Determine the [x, y] coordinate at the center of the cell enclosing the given text.  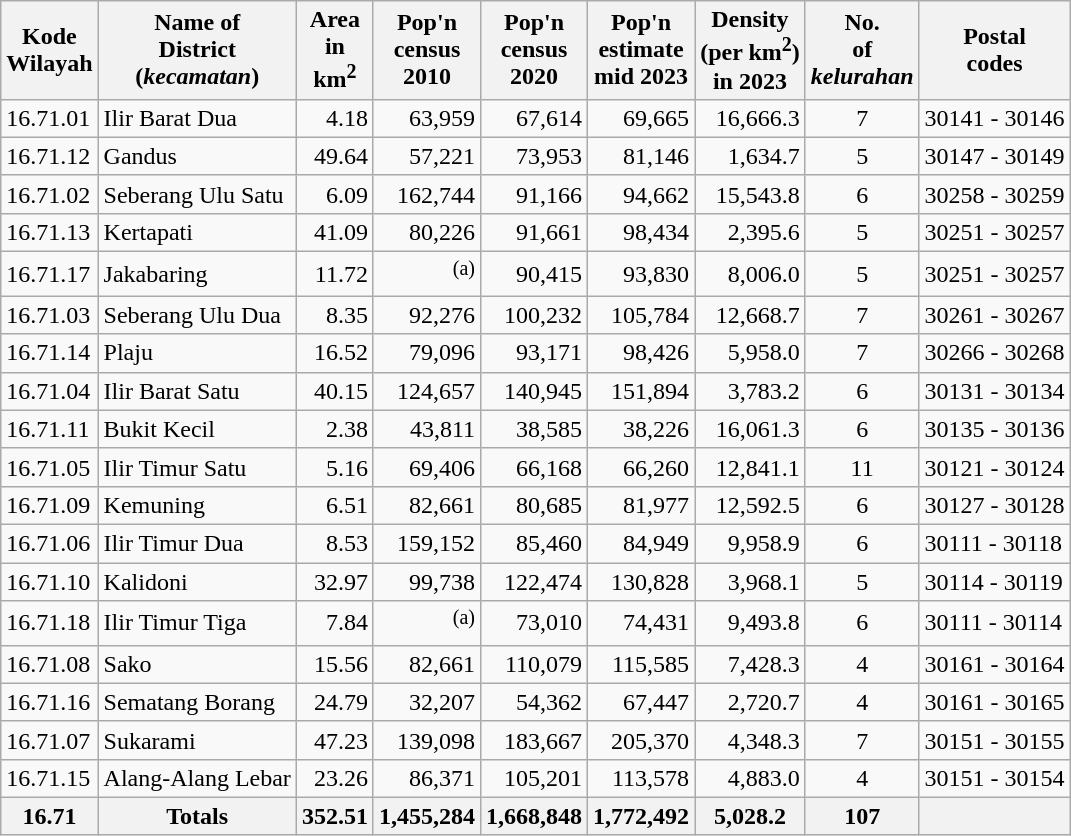
3,783.2 [750, 391]
99,738 [426, 582]
Seberang Ulu Dua [197, 315]
Kalidoni [197, 582]
92,276 [426, 315]
38,585 [534, 429]
30258 - 30259 [994, 194]
32,207 [426, 702]
Sako [197, 664]
84,949 [642, 543]
Sematang Borang [197, 702]
81,977 [642, 505]
Gandus [197, 156]
8.53 [334, 543]
7.84 [334, 624]
16.71.10 [50, 582]
Ilir Timur Satu [197, 467]
139,098 [426, 740]
No.ofkelurahan [862, 50]
7,428.3 [750, 664]
98,434 [642, 232]
16.52 [334, 353]
15,543.8 [750, 194]
81,146 [642, 156]
74,431 [642, 624]
66,260 [642, 467]
5.16 [334, 467]
49.64 [334, 156]
16.71.09 [50, 505]
16.71.03 [50, 315]
80,685 [534, 505]
16.71.11 [50, 429]
30114 - 30119 [994, 582]
2,395.6 [750, 232]
16.71.15 [50, 778]
Areainkm2 [334, 50]
Seberang Ulu Satu [197, 194]
8.35 [334, 315]
30111 - 30114 [994, 624]
91,661 [534, 232]
12,668.7 [750, 315]
130,828 [642, 582]
183,667 [534, 740]
30151 - 30154 [994, 778]
8,006.0 [750, 274]
86,371 [426, 778]
16.71.08 [50, 664]
66,168 [534, 467]
205,370 [642, 740]
Ilir Barat Satu [197, 391]
6.51 [334, 505]
115,585 [642, 664]
16.71.16 [50, 702]
Kertapati [197, 232]
30127 - 30128 [994, 505]
91,166 [534, 194]
90,415 [534, 274]
Ilir Timur Tiga [197, 624]
67,447 [642, 702]
40.15 [334, 391]
159,152 [426, 543]
85,460 [534, 543]
110,079 [534, 664]
16.71.18 [50, 624]
1,455,284 [426, 816]
30161 - 30165 [994, 702]
107 [862, 816]
15.56 [334, 664]
Density(per km2)in 2023 [750, 50]
30135 - 30136 [994, 429]
Pop'ncensus2010 [426, 50]
Pop'ncensus2020 [534, 50]
Bukit Kecil [197, 429]
16.71.07 [50, 740]
73,953 [534, 156]
41.09 [334, 232]
24.79 [334, 702]
43,811 [426, 429]
94,662 [642, 194]
Postalcodes [994, 50]
16.71 [50, 816]
80,226 [426, 232]
5,028.2 [750, 816]
54,362 [534, 702]
Pop'nestimatemid 2023 [642, 50]
Jakabaring [197, 274]
30147 - 30149 [994, 156]
16.71.12 [50, 156]
73,010 [534, 624]
Ilir Barat Dua [197, 118]
63,959 [426, 118]
Totals [197, 816]
100,232 [534, 315]
124,657 [426, 391]
16.71.01 [50, 118]
30161 - 30164 [994, 664]
105,201 [534, 778]
12,592.5 [750, 505]
Name ofDistrict(kecamatan) [197, 50]
30266 - 30268 [994, 353]
30131 - 30134 [994, 391]
3,968.1 [750, 582]
Ilir Timur Dua [197, 543]
12,841.1 [750, 467]
16.71.14 [50, 353]
151,894 [642, 391]
11.72 [334, 274]
16.71.02 [50, 194]
113,578 [642, 778]
30261 - 30267 [994, 315]
1,668,848 [534, 816]
30151 - 30155 [994, 740]
162,744 [426, 194]
122,474 [534, 582]
2,720.7 [750, 702]
105,784 [642, 315]
57,221 [426, 156]
69,665 [642, 118]
352.51 [334, 816]
93,830 [642, 274]
16.71.04 [50, 391]
Sukarami [197, 740]
38,226 [642, 429]
16.71.13 [50, 232]
16.71.05 [50, 467]
140,945 [534, 391]
9,958.9 [750, 543]
2.38 [334, 429]
1,634.7 [750, 156]
1,772,492 [642, 816]
11 [862, 467]
Kode Wilayah [50, 50]
16.71.06 [50, 543]
6.09 [334, 194]
98,426 [642, 353]
47.23 [334, 740]
30141 - 30146 [994, 118]
4.18 [334, 118]
32.97 [334, 582]
30111 - 30118 [994, 543]
16,666.3 [750, 118]
Kemuning [197, 505]
16,061.3 [750, 429]
9,493.8 [750, 624]
69,406 [426, 467]
30121 - 30124 [994, 467]
79,096 [426, 353]
4,883.0 [750, 778]
67,614 [534, 118]
5,958.0 [750, 353]
Alang-Alang Lebar [197, 778]
93,171 [534, 353]
23.26 [334, 778]
Plaju [197, 353]
4,348.3 [750, 740]
16.71.17 [50, 274]
